Output the (x, y) coordinate of the center of the cell containing the given text.  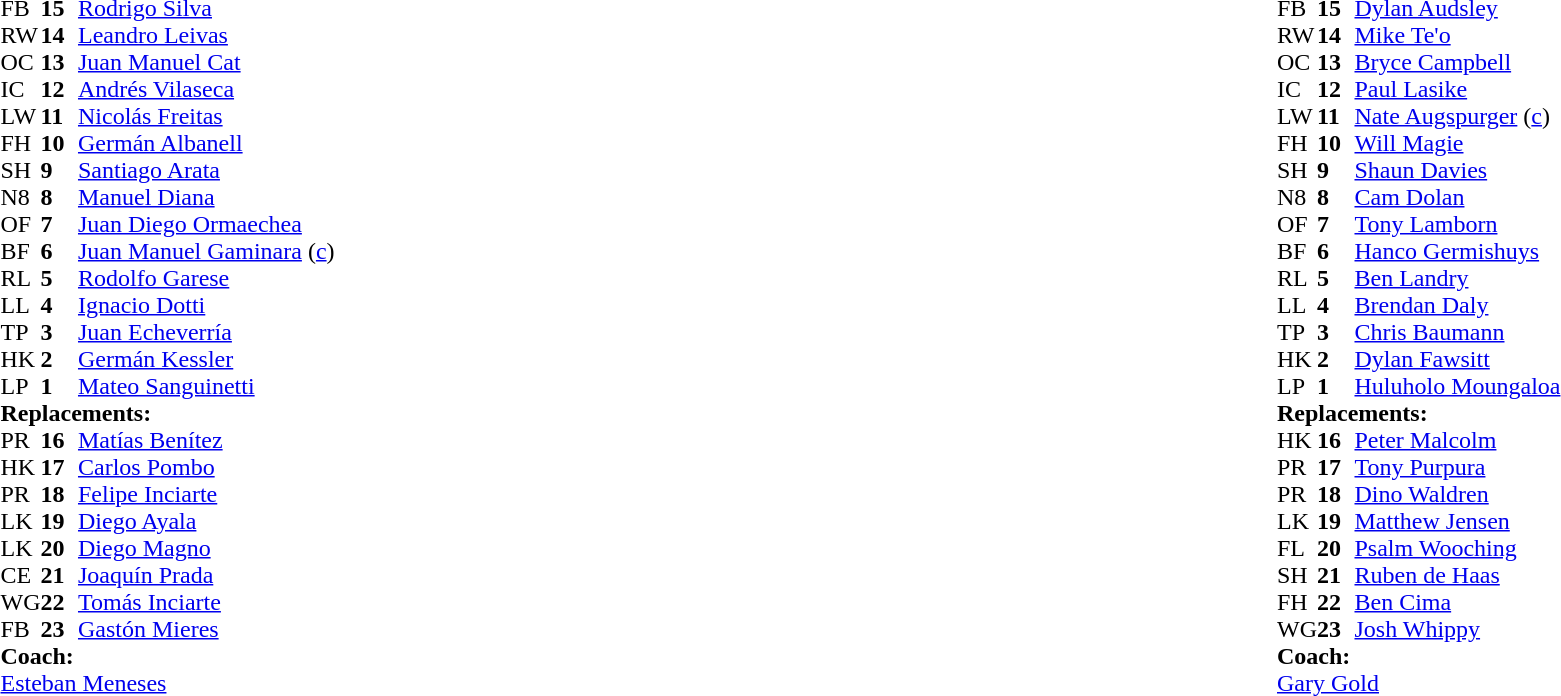
Mike Te'o (1457, 36)
Germán Albanell (206, 144)
Tony Lamborn (1457, 224)
Felipe Inciarte (206, 494)
Juan Manuel Gaminara (c) (206, 252)
Chris Baumann (1457, 332)
CE (20, 576)
Rodolfo Garese (206, 278)
Leandro Leivas (206, 36)
Matías Benítez (206, 440)
Dylan Fawsitt (1457, 360)
Germán Kessler (206, 360)
Nate Augspurger (c) (1457, 116)
Ben Landry (1457, 278)
FB (20, 630)
Manuel Diana (206, 198)
Psalm Wooching (1457, 548)
Tomás Inciarte (206, 602)
Diego Magno (206, 548)
Ruben de Haas (1457, 576)
Juan Diego Ormaechea (206, 224)
Diego Ayala (206, 522)
Huluholo Moungaloa (1457, 386)
Dino Waldren (1457, 494)
Matthew Jensen (1457, 522)
Joaquín Prada (206, 576)
Shaun Davies (1457, 170)
Gastón Mieres (206, 630)
Mateo Sanguinetti (206, 386)
Will Magie (1457, 144)
Carlos Pombo (206, 468)
FL (1297, 548)
Peter Malcolm (1457, 440)
Hanco Germishuys (1457, 252)
Brendan Daly (1457, 306)
Juan Echeverría (206, 332)
Tony Purpura (1457, 468)
Ignacio Dotti (206, 306)
Bryce Campbell (1457, 62)
Nicolás Freitas (206, 116)
Ben Cima (1457, 602)
Juan Manuel Cat (206, 62)
Josh Whippy (1457, 630)
Cam Dolan (1457, 198)
Paul Lasike (1457, 90)
Andrés Vilaseca (206, 90)
Santiago Arata (206, 170)
